Return the [x, y] coordinate for the center point of the cell that contains the specified text.  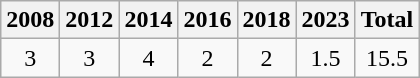
2014 [148, 20]
2008 [30, 20]
2012 [90, 20]
2016 [208, 20]
2023 [326, 20]
2018 [266, 20]
15.5 [387, 58]
4 [148, 58]
Total [387, 20]
1.5 [326, 58]
